Search for the cell housing the specified text and yield its (x, y) center coordinate. 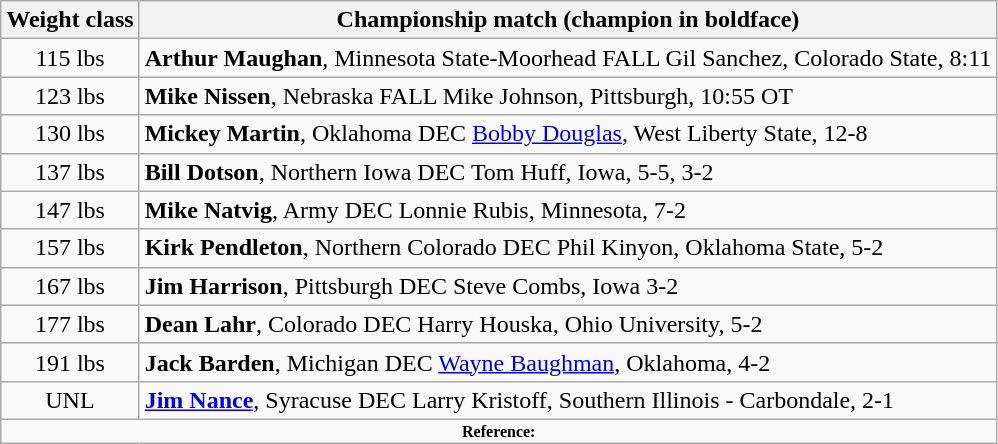
Mike Natvig, Army DEC Lonnie Rubis, Minnesota, 7-2 (568, 210)
115 lbs (70, 58)
Bill Dotson, Northern Iowa DEC Tom Huff, Iowa, 5-5, 3-2 (568, 172)
130 lbs (70, 134)
Championship match (champion in boldface) (568, 20)
Jim Nance, Syracuse DEC Larry Kristoff, Southern Illinois - Carbondale, 2-1 (568, 400)
Jim Harrison, Pittsburgh DEC Steve Combs, Iowa 3-2 (568, 286)
Kirk Pendleton, Northern Colorado DEC Phil Kinyon, Oklahoma State, 5-2 (568, 248)
123 lbs (70, 96)
Mike Nissen, Nebraska FALL Mike Johnson, Pittsburgh, 10:55 OT (568, 96)
167 lbs (70, 286)
177 lbs (70, 324)
137 lbs (70, 172)
Weight class (70, 20)
Reference: (499, 431)
Arthur Maughan, Minnesota State-Moorhead FALL Gil Sanchez, Colorado State, 8:11 (568, 58)
157 lbs (70, 248)
Jack Barden, Michigan DEC Wayne Baughman, Oklahoma, 4-2 (568, 362)
Dean Lahr, Colorado DEC Harry Houska, Ohio University, 5-2 (568, 324)
191 lbs (70, 362)
147 lbs (70, 210)
UNL (70, 400)
Mickey Martin, Oklahoma DEC Bobby Douglas, West Liberty State, 12-8 (568, 134)
